From the cell containing the given text, extract its center point as [x, y] coordinate. 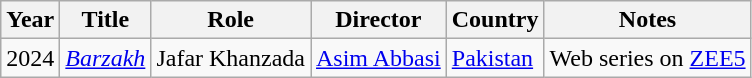
Title [106, 20]
Year [30, 20]
Role [231, 20]
Country [495, 20]
Notes [648, 20]
Director [378, 20]
Pakistan [495, 58]
Jafar Khanzada [231, 58]
Asim Abbasi [378, 58]
Web series on ZEE5 [648, 58]
Barzakh [106, 58]
2024 [30, 58]
